Provide the [x, y] coordinate of the cell's center where the given text is located.  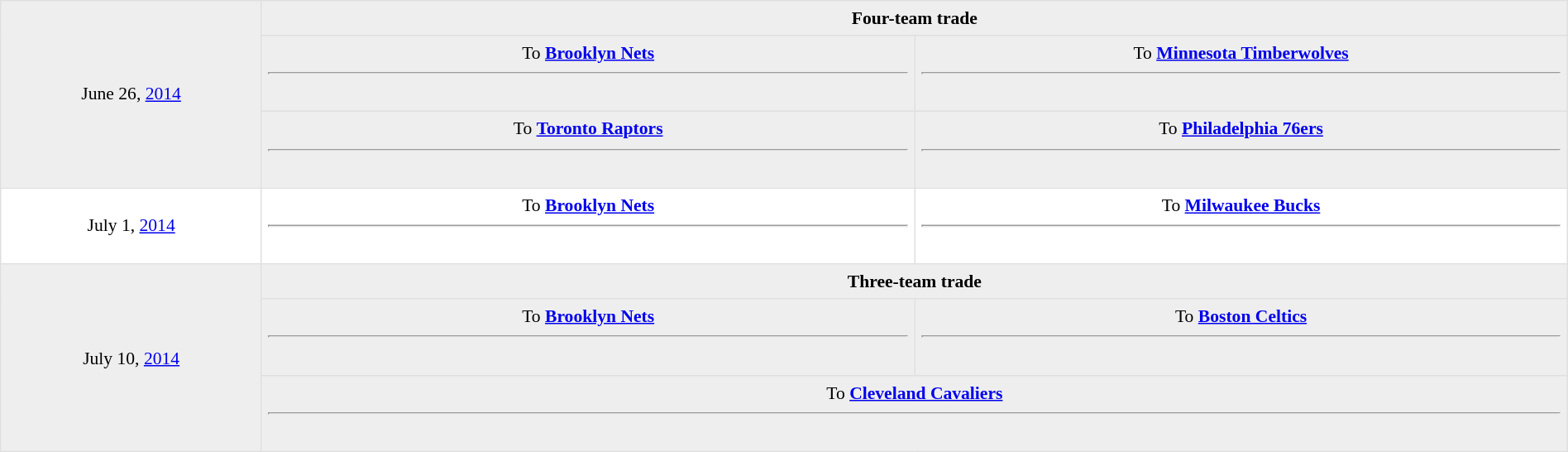
To Cleveland Cavaliers [915, 413]
Four-team trade [915, 18]
July 10, 2014 [131, 358]
To Toronto Raptors [587, 150]
To Boston Celtics [1241, 337]
To Philadelphia 76ers [1241, 150]
To Milwaukee Bucks [1241, 226]
Three-team trade [915, 281]
To Minnesota Timberwolves [1241, 74]
June 26, 2014 [131, 94]
July 1, 2014 [131, 226]
